For the text-containing cell, return its midpoint in [x, y] coordinate format. 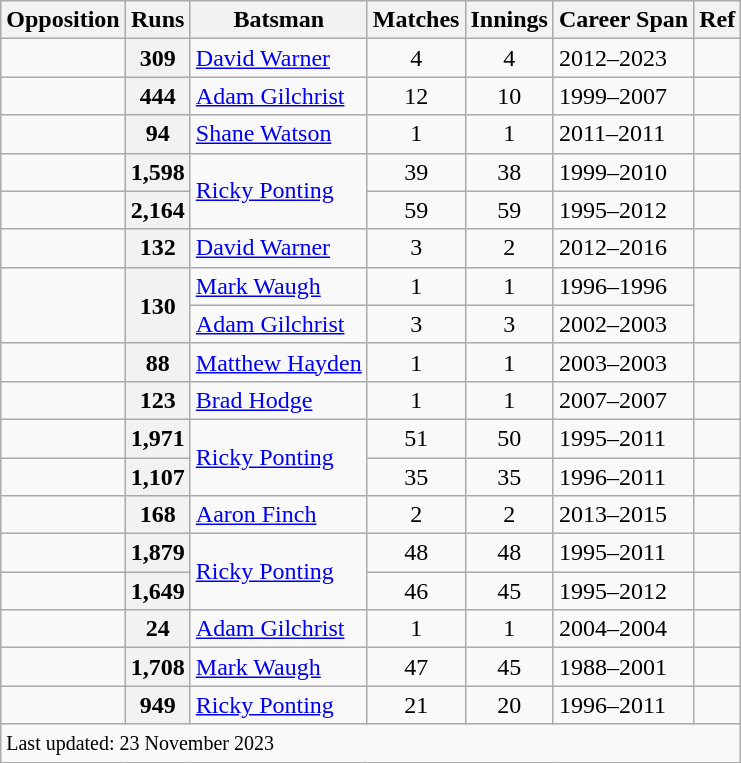
38 [509, 172]
Runs [158, 20]
1,598 [158, 172]
Shane Watson [278, 134]
132 [158, 248]
Matches [416, 20]
1,107 [158, 477]
123 [158, 400]
Matthew Hayden [278, 362]
51 [416, 438]
47 [416, 667]
Aaron Finch [278, 515]
2012–2016 [623, 248]
88 [158, 362]
Last updated: 23 November 2023 [371, 743]
24 [158, 629]
Innings [509, 20]
39 [416, 172]
2007–2007 [623, 400]
94 [158, 134]
Career Span [623, 20]
20 [509, 705]
309 [158, 58]
130 [158, 305]
2011–2011 [623, 134]
Ref [718, 20]
1,649 [158, 591]
2003–2003 [623, 362]
949 [158, 705]
2004–2004 [623, 629]
1,971 [158, 438]
1999–2010 [623, 172]
Opposition [63, 20]
46 [416, 591]
50 [509, 438]
Brad Hodge [278, 400]
2013–2015 [623, 515]
1,879 [158, 553]
Batsman [278, 20]
2002–2003 [623, 324]
1999–2007 [623, 96]
168 [158, 515]
12 [416, 96]
1,708 [158, 667]
1988–2001 [623, 667]
10 [509, 96]
1996–1996 [623, 286]
21 [416, 705]
2012–2023 [623, 58]
444 [158, 96]
2,164 [158, 210]
